From the cell containing the given text, extract its center point as (X, Y) coordinate. 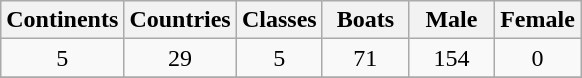
154 (451, 58)
71 (365, 58)
Boats (365, 20)
Countries (180, 20)
Male (451, 20)
29 (180, 58)
0 (537, 58)
Female (537, 20)
Continents (62, 20)
Classes (279, 20)
